Locate the cell with the specified text and output its (X, Y) center coordinate. 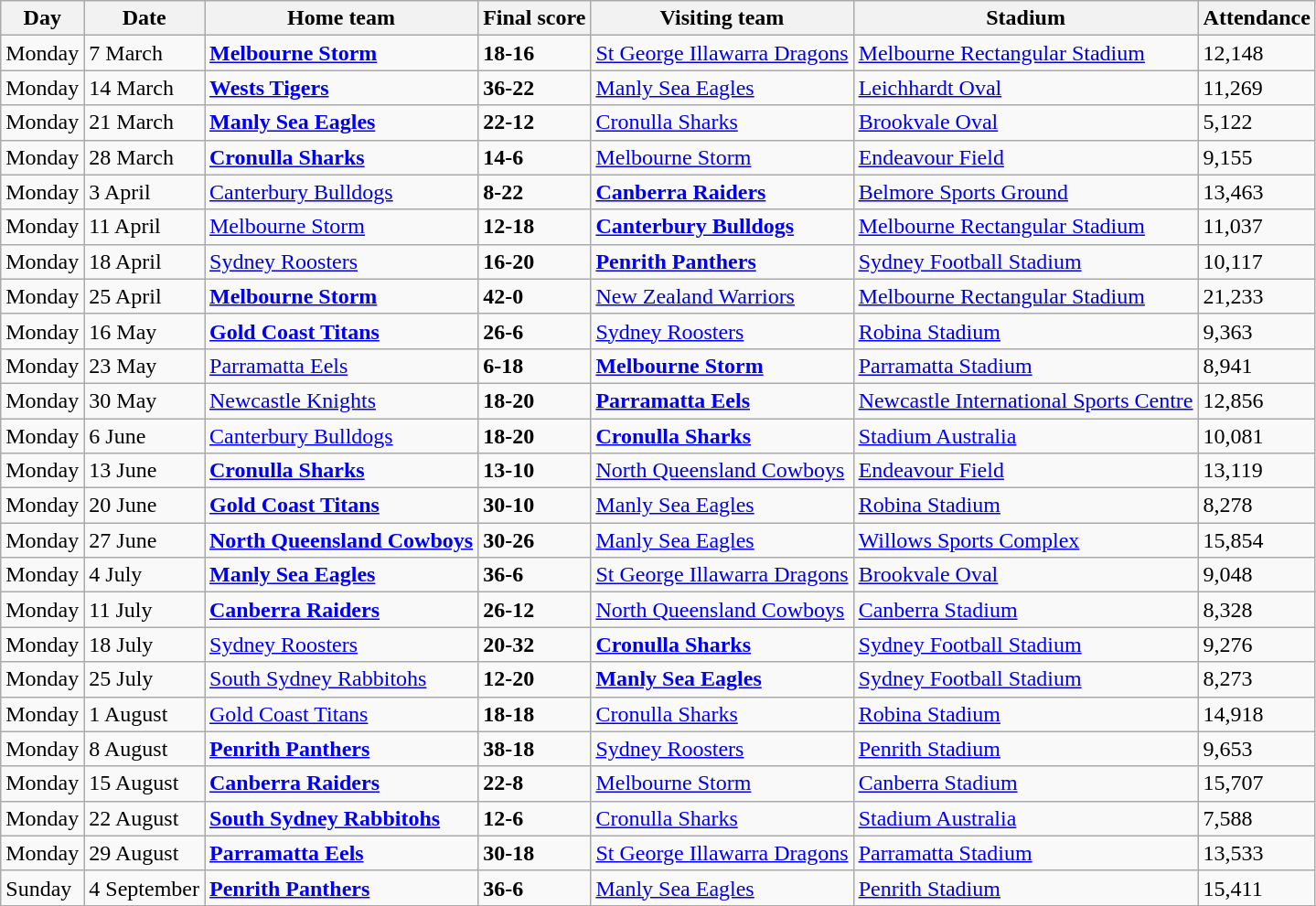
22-8 (534, 783)
8,941 (1257, 366)
New Zealand Warriors (722, 296)
Belmore Sports Ground (1026, 192)
6 June (144, 436)
21,233 (1257, 296)
3 April (144, 192)
11,269 (1257, 88)
30-26 (534, 540)
16-20 (534, 261)
4 September (144, 888)
12,148 (1257, 53)
14-6 (534, 157)
15,707 (1257, 783)
Attendance (1257, 18)
Leichhardt Oval (1026, 88)
38-18 (534, 749)
9,653 (1257, 749)
9,363 (1257, 331)
15 August (144, 783)
23 May (144, 366)
Sunday (42, 888)
42-0 (534, 296)
22-12 (534, 123)
18-18 (534, 714)
6-18 (534, 366)
8,278 (1257, 506)
Newcastle International Sports Centre (1026, 400)
8,328 (1257, 610)
9,276 (1257, 645)
Day (42, 18)
14 March (144, 88)
26-12 (534, 610)
Visiting team (722, 18)
29 August (144, 853)
11,037 (1257, 227)
7,588 (1257, 818)
12,856 (1257, 400)
1 August (144, 714)
10,117 (1257, 261)
11 July (144, 610)
Home team (342, 18)
13 June (144, 471)
25 April (144, 296)
36-22 (534, 88)
21 March (144, 123)
30-18 (534, 853)
18-16 (534, 53)
13,533 (1257, 853)
8,273 (1257, 679)
15,854 (1257, 540)
27 June (144, 540)
10,081 (1257, 436)
20 June (144, 506)
13,119 (1257, 471)
26-6 (534, 331)
9,048 (1257, 575)
12-20 (534, 679)
8-22 (534, 192)
12-6 (534, 818)
4 July (144, 575)
8 August (144, 749)
Willows Sports Complex (1026, 540)
22 August (144, 818)
Date (144, 18)
Newcastle Knights (342, 400)
9,155 (1257, 157)
13-10 (534, 471)
18 July (144, 645)
Stadium (1026, 18)
30 May (144, 400)
25 July (144, 679)
Wests Tigers (342, 88)
16 May (144, 331)
5,122 (1257, 123)
11 April (144, 227)
30-10 (534, 506)
12-18 (534, 227)
7 March (144, 53)
14,918 (1257, 714)
28 March (144, 157)
13,463 (1257, 192)
Final score (534, 18)
20-32 (534, 645)
18 April (144, 261)
15,411 (1257, 888)
